Return [X, Y] of the center of cell containing provided text 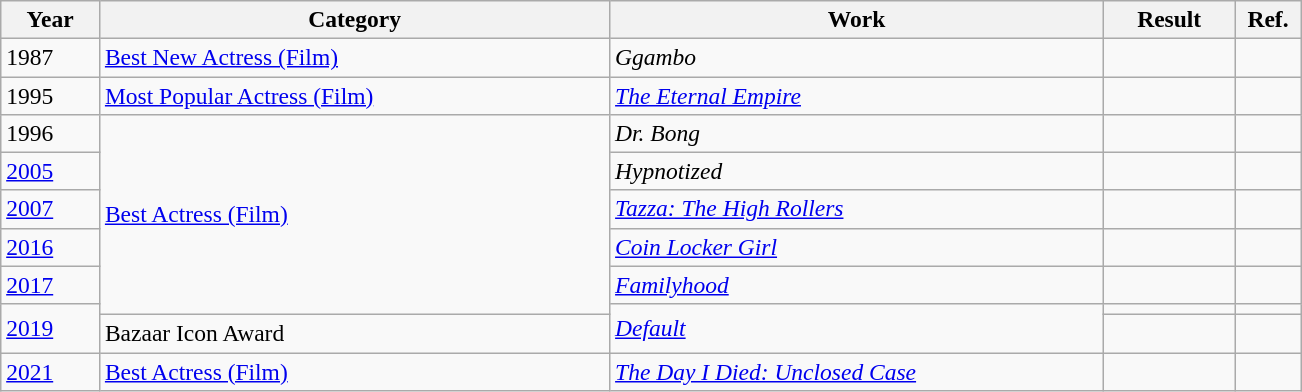
Result [1169, 19]
Ref. [1268, 19]
Bazaar Icon Award [354, 333]
Year [50, 19]
2016 [50, 247]
Category [354, 19]
Tazza: The High Rollers [857, 209]
1987 [50, 57]
Default [857, 328]
The Eternal Empire [857, 95]
2021 [50, 371]
Ggambo [857, 57]
The Day I Died: Unclosed Case [857, 371]
Hypnotized [857, 171]
1996 [50, 133]
Dr. Bong [857, 133]
Work [857, 19]
Best New Actress (Film) [354, 57]
Familyhood [857, 285]
1995 [50, 95]
2017 [50, 285]
2019 [50, 328]
2005 [50, 171]
Most Popular Actress (Film) [354, 95]
Coin Locker Girl [857, 247]
2007 [50, 209]
